Search for the cell housing the specified text and yield its (x, y) center coordinate. 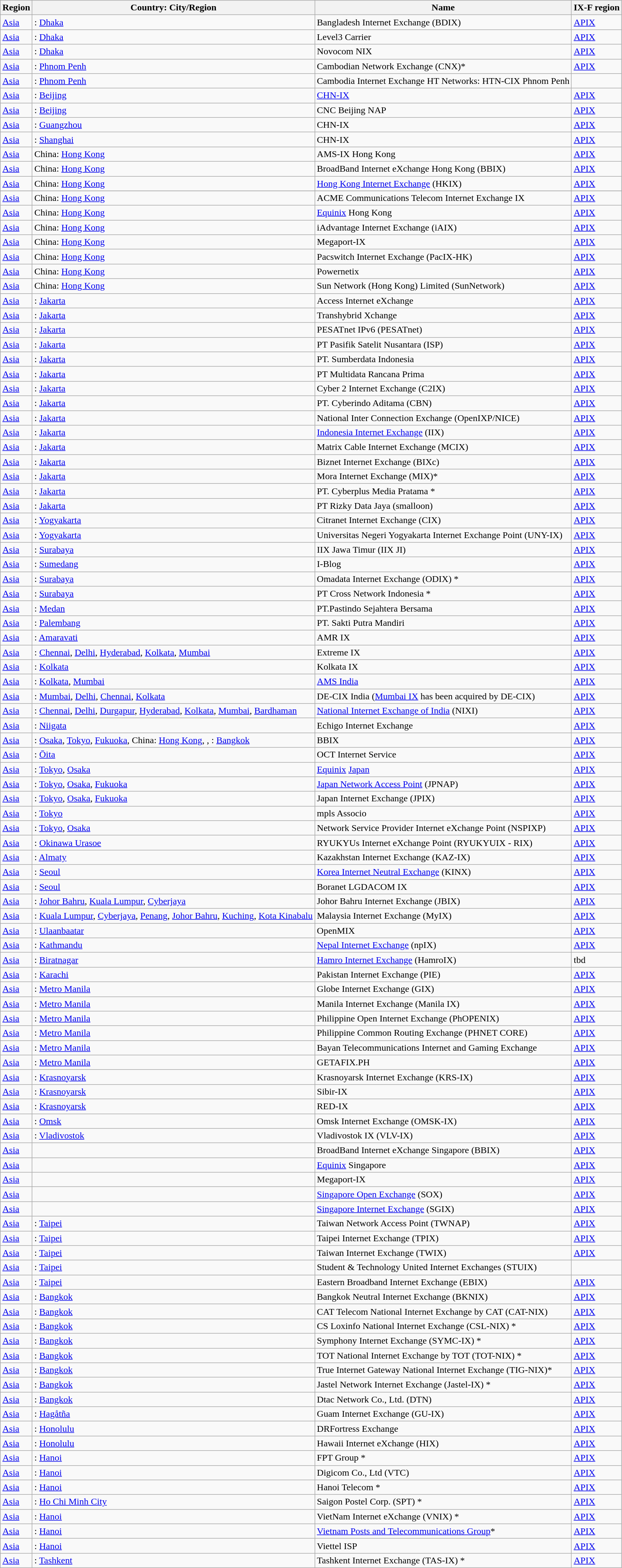
Krasnoyarsk Internet Exchange (KRS-IX) (443, 1077)
Cyber 2 Internet Exchange (C2IX) (443, 388)
OCT Internet Service (443, 755)
National Internet Exchange of India (NIXI) (443, 711)
Hawaii Internet eXchange (HIX) (443, 1443)
CNC Beijing NAP (443, 110)
Indonesia Internet Exchange (IIX) (443, 433)
: Ho Chi Minh City (174, 1502)
: Niigata (174, 725)
: Ulaanbaatar (174, 931)
True Internet Gateway National Internet Exchange (TIG-NIX)* (443, 1370)
AMS-IX Hong Kong (443, 154)
: Amaravati (174, 637)
I-Blog (443, 564)
DRFortress Exchange (443, 1429)
: Osaka, Tokyo, Fukuoka, China: Hong Kong, , : Bangkok (174, 740)
Level3 Carrier (443, 37)
: Kolkata, Mumbai (174, 682)
Tashkent Internet Exchange (TAS-IX) * (443, 1560)
Omsk Internet Exchange (OMSK-IX) (443, 1121)
Extreme IX (443, 652)
Bangladesh Internet Exchange (BDIX) (443, 22)
Transhybrid Xchange (443, 315)
Equinix Singapore (443, 1165)
Digicom Co., Ltd (VTC) (443, 1473)
: Sumedang (174, 564)
Singapore Internet Exchange (SGIX) (443, 1209)
Pakistan Internet Exchange (PIE) (443, 975)
iAdvantage Internet Exchange (iAIX) (443, 227)
: Mumbai, Delhi, Chennai, Kolkata (174, 696)
: Palembang (174, 623)
Taipei Internet Exchange (TPIX) (443, 1238)
Vietnam Posts and Telecommunications Group* (443, 1531)
Kazakhstan Internet Exchange (KAZ-IX) (443, 857)
Region (16, 8)
: Kathmandu (174, 945)
AMR IX (443, 637)
Pacswitch Internet Exchange (PacIX-HK) (443, 257)
Philippine Common Routing Exchange (PHNET CORE) (443, 1033)
Vladivostok IX (VLV-IX) (443, 1136)
: Johor Bahru, Kuala Lumpur, Cyberjaya (174, 901)
: Tashkent (174, 1560)
PT. Sakti Putra Mandiri (443, 623)
Bayan Telecommunications Internet and Gaming Exchange (443, 1048)
Johor Bahru Internet Exchange (JBIX) (443, 901)
: Hagåtña (174, 1414)
Manila Internet Exchange (Manila IX) (443, 1004)
Name (443, 8)
: Chennai, Delhi, Hyderabad, Kolkata, Mumbai (174, 652)
DE-CIX India (Mumbai IX has been acquired by DE-CIX) (443, 696)
Taiwan Network Access Point (TWNAP) (443, 1224)
Viettel ISP (443, 1546)
: Almaty (174, 857)
: Karachi (174, 975)
: Vladivostok (174, 1136)
ACME Communications Telecom Internet Exchange IX (443, 198)
Echigo Internet Exchange (443, 725)
Universitas Negeri Yogyakarta Internet Exchange Point (UNY-IX) (443, 535)
: Chennai, Delhi, Durgapur, Hyderabad, Kolkata, Mumbai, Bardhaman (174, 711)
Eastern Broadband Internet Exchange (EBIX) (443, 1282)
Equinix Japan (443, 769)
Hamro Internet Exchange (HamroIX) (443, 960)
Korea Internet Neutral Exchange (KINX) (443, 872)
PT Multidata Rancana Prima (443, 374)
Cambodia Internet Exchange HT Networks: HTN-CIX Phnom Penh (443, 81)
mpls Associo (443, 813)
Sibir-IX (443, 1092)
PESATnet IPv6 (PESATnet) (443, 330)
: Tokyo (174, 813)
GETAFIX.PH (443, 1062)
: Ōita (174, 755)
PT. Cyberindo Aditama (CBN) (443, 403)
Bangkok Neutral Internet Exchange (BKNIX) (443, 1297)
BBIX (443, 740)
Powernetix (443, 271)
Student & Technology United Internet Exchanges (STUIX) (443, 1267)
Japan Internet Exchange (JPIX) (443, 799)
Nepal Internet Exchange (npIX) (443, 945)
: Kuala Lumpur, Cyberjaya, Penang, Johor Bahru, Kuching, Kota Kinabalu (174, 916)
: Shanghai (174, 139)
PT.Pastindo Sejahtera Bersama (443, 608)
Omadata Internet Exchange (ODIX) * (443, 579)
Network Service Provider Internet eXchange Point (NSPIXP) (443, 828)
Biznet Internet Exchange (BIXc) (443, 462)
Japan Network Access Point (JPNAP) (443, 784)
Malaysia Internet Exchange (MyIX) (443, 916)
RYUKYUs Internet eXchange Point (RYUKYUIX - RIX) (443, 843)
: Omsk (174, 1121)
PT. Cyberplus Media Pratama * (443, 491)
Country: City/Region (174, 8)
FPT Group * (443, 1458)
Sun Network (Hong Kong) Limited (SunNetwork) (443, 286)
Cambodian Network Exchange (CNX)* (443, 66)
Access Internet eXchange (443, 301)
IX-F region (597, 8)
Hanoi Telecom * (443, 1487)
PT. Sumberdata Indonesia (443, 359)
: Okinawa Urasoe (174, 843)
Mora Internet Exchange (MIX)* (443, 476)
CAT Telecom National Internet Exchange by CAT (CAT-NIX) (443, 1311)
: Biratnagar (174, 960)
PT Rizky Data Jaya (smalloon) (443, 506)
Equinix Hong Kong (443, 213)
Hong Kong Internet Exchange (HKIX) (443, 184)
Symphony Internet Exchange (SYMC-IX) * (443, 1341)
National Inter Connection Exchange (OpenIXP/NICE) (443, 418)
Citranet Internet Exchange (CIX) (443, 520)
OpenMIX (443, 931)
RED-IX (443, 1106)
: Guangzhou (174, 125)
Boranet LGDACOM IX (443, 886)
CS Loxinfo National Internet Exchange (CSL-NIX) * (443, 1326)
: Kolkata (174, 667)
AMS India (443, 682)
TOT National Internet Exchange by TOT (TOT-NIX) * (443, 1355)
BroadBand Internet eXchange Singapore (BBIX) (443, 1150)
IIX Jawa Timur (IIX JI) (443, 550)
PT Cross Network Indonesia * (443, 593)
Taiwan Internet Exchange (TWIX) (443, 1253)
Globe Internet Exchange (GIX) (443, 989)
BroadBand Internet eXchange Hong Kong (BBIX) (443, 169)
Novocom NIX (443, 52)
Philippine Open Internet Exchange (PhOPENIX) (443, 1018)
Guam Internet Exchange (GU-IX) (443, 1414)
PT Pasifik Satelit Nusantara (ISP) (443, 344)
Matrix Cable Internet Exchange (MCIX) (443, 447)
Dtac Network Co., Ltd. (DTN) (443, 1399)
Kolkata IX (443, 667)
Saigon Postel Corp. (SPT) * (443, 1502)
tbd (597, 960)
: Medan (174, 608)
Singapore Open Exchange (SOX) (443, 1194)
VietNam Internet eXchange (VNIX) * (443, 1516)
Jastel Network Internet Exchange (Jastel-IX) * (443, 1385)
